Search for the cell housing the specified text and yield its (X, Y) center coordinate. 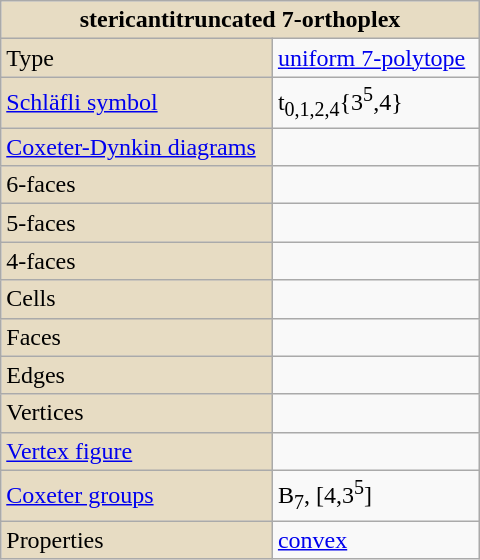
Faces (137, 337)
Cells (137, 299)
uniform 7-polytope (376, 58)
Coxeter groups (137, 496)
Edges (137, 375)
Vertex figure (137, 451)
Vertices (137, 413)
stericantitruncated 7-orthoplex (240, 20)
6-faces (137, 185)
Properties (137, 540)
B7, [4,35] (376, 496)
4-faces (137, 261)
Schläfli symbol (137, 102)
t0,1,2,4{35,4} (376, 102)
convex (376, 540)
Type (137, 58)
Coxeter-Dynkin diagrams (137, 147)
5-faces (137, 223)
